Determine the [x, y] coordinate at the center of the cell enclosing the given text.  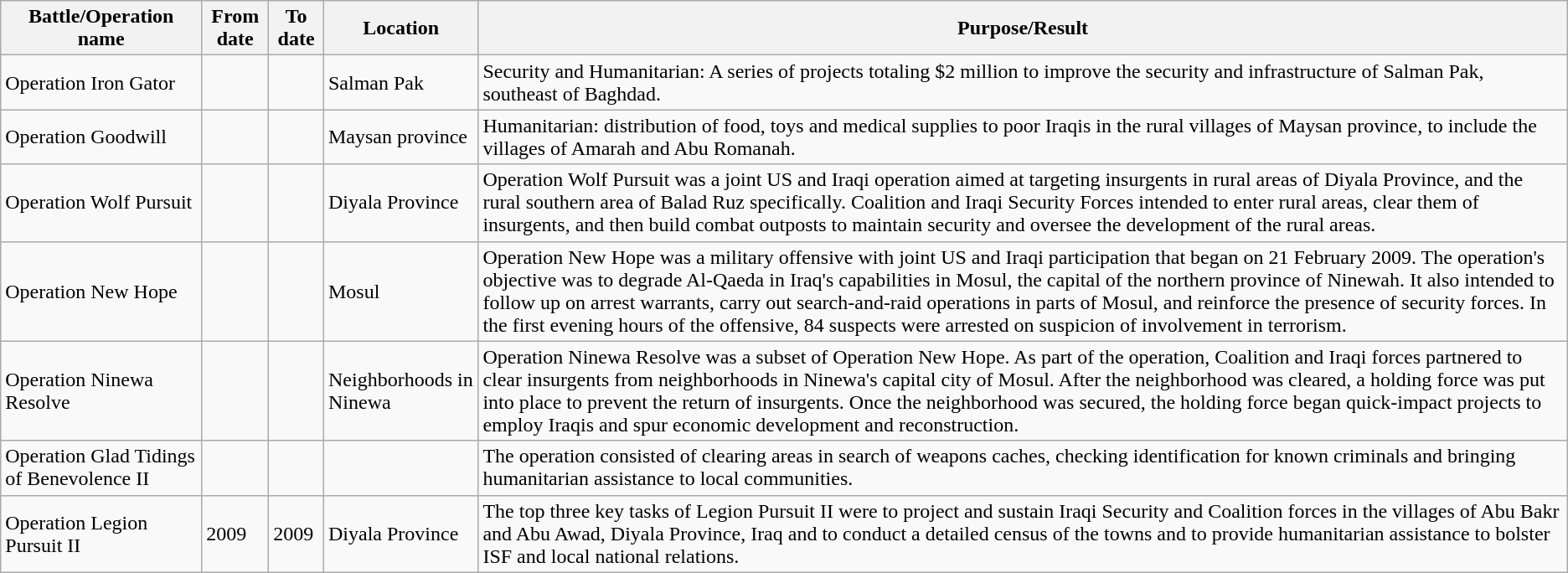
Operation Legion Pursuit II [101, 534]
Security and Humanitarian: A series of projects totaling $2 million to improve the security and infrastructure of Salman Pak, southeast of Baghdad. [1023, 82]
Operation Wolf Pursuit [101, 203]
Purpose/Result [1023, 28]
Neighborhoods in Ninewa [400, 390]
Location [400, 28]
Operation New Hope [101, 292]
Mosul [400, 292]
Operation Glad Tidings of Benevolence II [101, 467]
Operation Ninewa Resolve [101, 390]
Operation Goodwill [101, 137]
From date [235, 28]
Battle/Operation name [101, 28]
Operation Iron Gator [101, 82]
To date [297, 28]
Maysan province [400, 137]
Salman Pak [400, 82]
